Return [X, Y] of the center of cell containing provided text 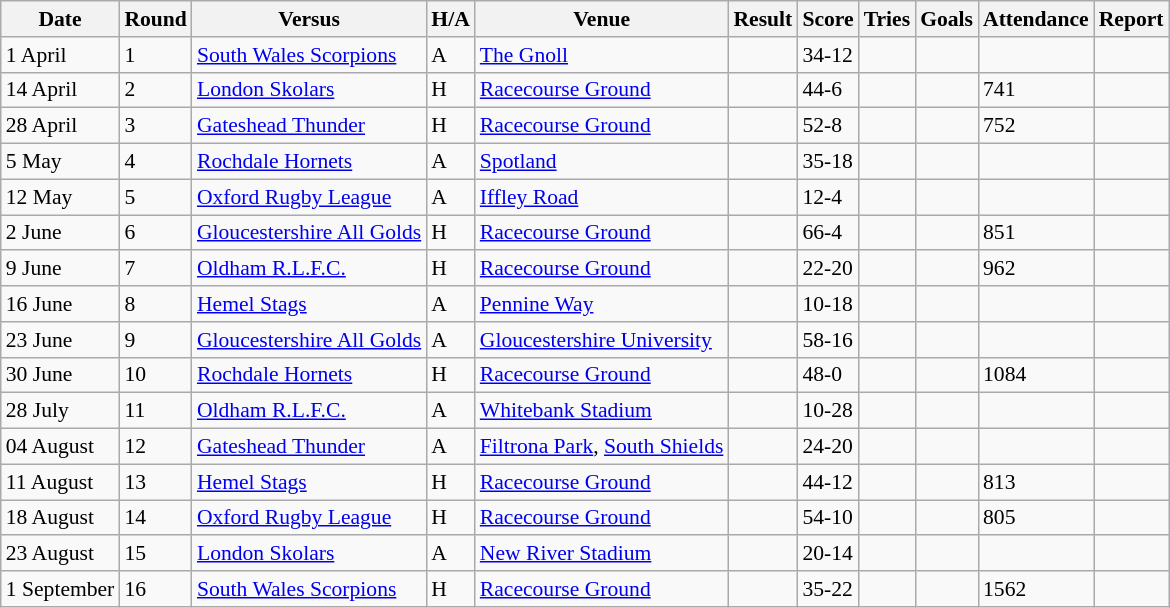
1 September [60, 589]
5 [156, 197]
28 July [60, 411]
11 [156, 411]
9 [156, 340]
962 [1036, 269]
52-8 [828, 126]
813 [1036, 482]
12 May [60, 197]
752 [1036, 126]
23 June [60, 340]
2 [156, 90]
Filtrona Park, South Shields [602, 447]
New River Stadium [602, 554]
1 April [60, 55]
Pennine Way [602, 304]
04 August [60, 447]
23 August [60, 554]
11 August [60, 482]
44-12 [828, 482]
14 April [60, 90]
Score [828, 19]
4 [156, 162]
851 [1036, 233]
Versus [309, 19]
The Gnoll [602, 55]
5 May [60, 162]
9 June [60, 269]
16 June [60, 304]
22-20 [828, 269]
Spotland [602, 162]
10 [156, 375]
Venue [602, 19]
20-14 [828, 554]
6 [156, 233]
13 [156, 482]
8 [156, 304]
16 [156, 589]
Gloucestershire University [602, 340]
15 [156, 554]
66-4 [828, 233]
1084 [1036, 375]
Iffley Road [602, 197]
18 August [60, 518]
Report [1132, 19]
2 June [60, 233]
48-0 [828, 375]
H/A [450, 19]
10-28 [828, 411]
1 [156, 55]
10-18 [828, 304]
Goals [946, 19]
35-18 [828, 162]
24-20 [828, 447]
34-12 [828, 55]
Tries [887, 19]
14 [156, 518]
Whitebank Stadium [602, 411]
58-16 [828, 340]
54-10 [828, 518]
12-4 [828, 197]
44-6 [828, 90]
12 [156, 447]
7 [156, 269]
1562 [1036, 589]
30 June [60, 375]
35-22 [828, 589]
3 [156, 126]
Attendance [1036, 19]
805 [1036, 518]
Date [60, 19]
28 April [60, 126]
Result [762, 19]
Round [156, 19]
741 [1036, 90]
